Locate the cell with the specified text and output its (X, Y) center coordinate. 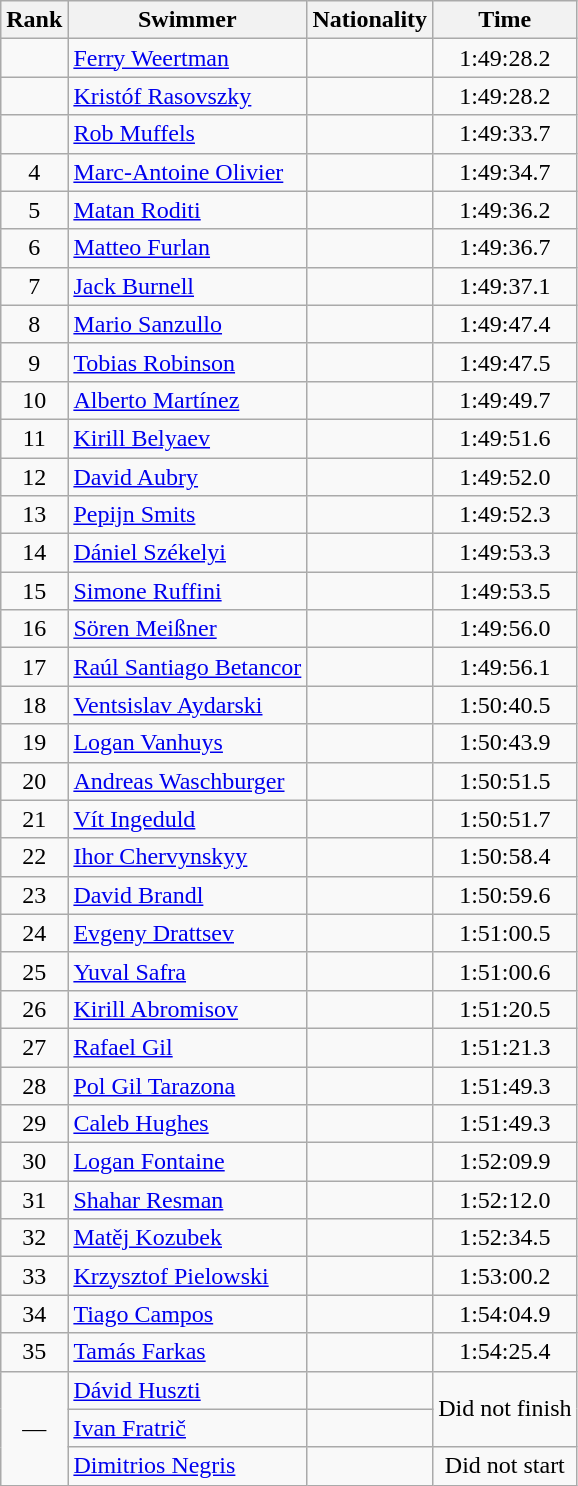
21 (34, 819)
35 (34, 1352)
Swimmer (188, 20)
Ivan Fratrič (188, 1428)
Jack Burnell (188, 286)
1:50:59.6 (505, 895)
14 (34, 553)
Marc-Antoine Olivier (188, 172)
1:54:04.9 (505, 1314)
19 (34, 743)
1:49:47.5 (505, 362)
1:49:34.7 (505, 172)
Rob Muffels (188, 134)
16 (34, 629)
1:51:20.5 (505, 1009)
Ihor Chervynskyy (188, 857)
Alberto Martínez (188, 400)
Logan Vanhuys (188, 743)
Dániel Székelyi (188, 553)
32 (34, 1238)
31 (34, 1200)
Pepijn Smits (188, 515)
1:52:09.9 (505, 1162)
24 (34, 933)
27 (34, 1047)
10 (34, 400)
Matěj Kozubek (188, 1238)
Simone Ruffini (188, 591)
Nationality (370, 20)
Pol Gil Tarazona (188, 1085)
1:50:58.4 (505, 857)
34 (34, 1314)
25 (34, 971)
15 (34, 591)
Ventsislav Aydarski (188, 705)
9 (34, 362)
1:54:25.4 (505, 1352)
1:49:36.2 (505, 210)
1:51:00.6 (505, 971)
1:50:51.7 (505, 819)
Andreas Waschburger (188, 781)
1:49:56.1 (505, 667)
Sören Meißner (188, 629)
1:49:52.0 (505, 477)
1:50:51.5 (505, 781)
1:50:43.9 (505, 743)
1:49:56.0 (505, 629)
17 (34, 667)
13 (34, 515)
8 (34, 324)
11 (34, 438)
1:49:36.7 (505, 248)
Matteo Furlan (188, 248)
Dimitrios Negris (188, 1466)
Tiago Campos (188, 1314)
Did not finish (505, 1409)
Tobias Robinson (188, 362)
12 (34, 477)
Time (505, 20)
20 (34, 781)
Logan Fontaine (188, 1162)
7 (34, 286)
1:52:34.5 (505, 1238)
Krzysztof Pielowski (188, 1276)
David Aubry (188, 477)
Mario Sanzullo (188, 324)
6 (34, 248)
Rank (34, 20)
1:51:00.5 (505, 933)
Kirill Belyaev (188, 438)
5 (34, 210)
33 (34, 1276)
Matan Roditi (188, 210)
26 (34, 1009)
Tamás Farkas (188, 1352)
1:49:52.3 (505, 515)
1:49:53.5 (505, 591)
1:51:21.3 (505, 1047)
1:49:51.6 (505, 438)
David Brandl (188, 895)
30 (34, 1162)
Kirill Abromisov (188, 1009)
Shahar Resman (188, 1200)
23 (34, 895)
Evgeny Drattsev (188, 933)
Dávid Huszti (188, 1390)
Vít Ingeduld (188, 819)
Caleb Hughes (188, 1124)
1:53:00.2 (505, 1276)
Raúl Santiago Betancor (188, 667)
— (34, 1428)
Yuval Safra (188, 971)
1:49:49.7 (505, 400)
Ferry Weertman (188, 58)
1:49:53.3 (505, 553)
1:52:12.0 (505, 1200)
Kristóf Rasovszky (188, 96)
1:49:33.7 (505, 134)
18 (34, 705)
1:49:37.1 (505, 286)
29 (34, 1124)
4 (34, 172)
1:49:47.4 (505, 324)
28 (34, 1085)
Rafael Gil (188, 1047)
22 (34, 857)
1:50:40.5 (505, 705)
Did not start (505, 1466)
